Provide the (x, y) coordinate of the cell's center where the given text is located.  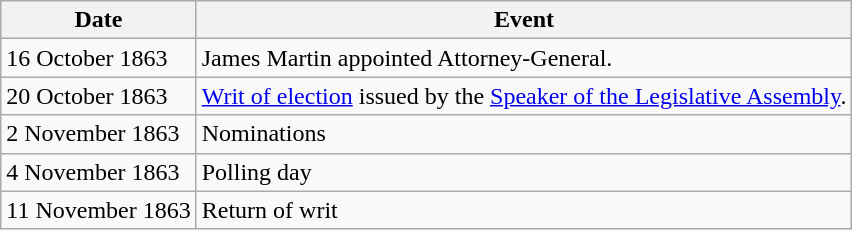
Return of writ (524, 210)
16 October 1863 (98, 58)
Writ of election issued by the Speaker of the Legislative Assembly. (524, 96)
Event (524, 20)
Date (98, 20)
20 October 1863 (98, 96)
4 November 1863 (98, 172)
11 November 1863 (98, 210)
Nominations (524, 134)
James Martin appointed Attorney-General. (524, 58)
Polling day (524, 172)
2 November 1863 (98, 134)
